Return the [X, Y] coordinate for the center point of the cell that contains the specified text.  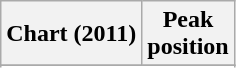
Chart (2011) [72, 34]
Peak position [188, 34]
